Return the [X, Y] coordinate for the center point of the cell that contains the specified text.  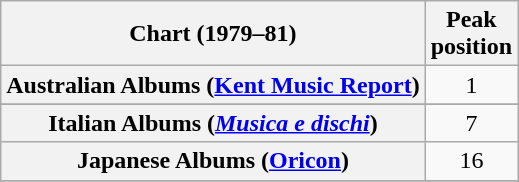
1 [471, 85]
Chart (1979–81) [213, 34]
7 [471, 123]
Italian Albums (Musica e dischi) [213, 123]
Japanese Albums (Oricon) [213, 161]
Peakposition [471, 34]
16 [471, 161]
Australian Albums (Kent Music Report) [213, 85]
